Find where the given text appears and provide that cell's center as (x, y) coordinate. 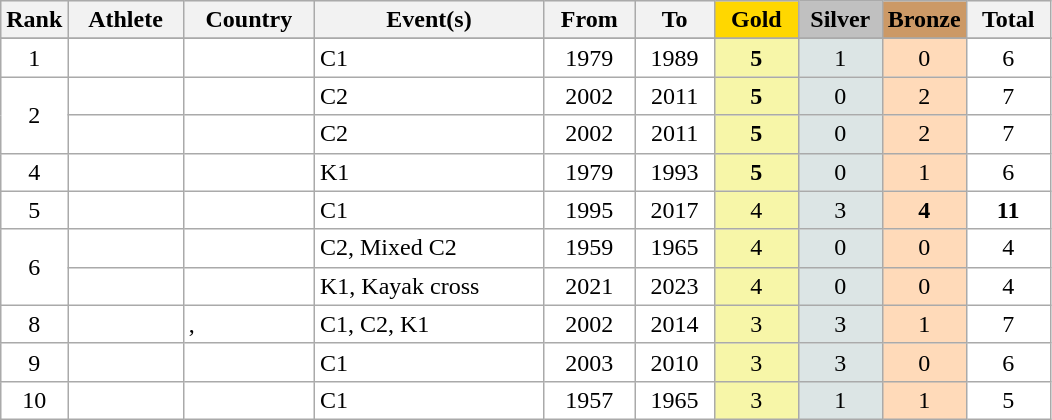
Total (1008, 20)
1995 (590, 210)
From (590, 20)
Silver (840, 20)
9 (34, 362)
10 (34, 400)
C2, Mixed C2 (428, 248)
K1 (428, 172)
To (674, 20)
8 (34, 324)
2023 (674, 286)
2014 (674, 324)
1959 (590, 248)
2003 (590, 362)
Event(s) (428, 20)
2010 (674, 362)
11 (1008, 210)
Country (248, 20)
1989 (674, 58)
Bronze (924, 20)
K1, Kayak cross (428, 286)
1993 (674, 172)
1957 (590, 400)
Athlete (126, 20)
2017 (674, 210)
Rank (34, 20)
2021 (590, 286)
, (248, 324)
Gold (756, 20)
C1, C2, K1 (428, 324)
